Pinpoint the cell where the given text exists, returning its (X, Y) midpoint coordinate. 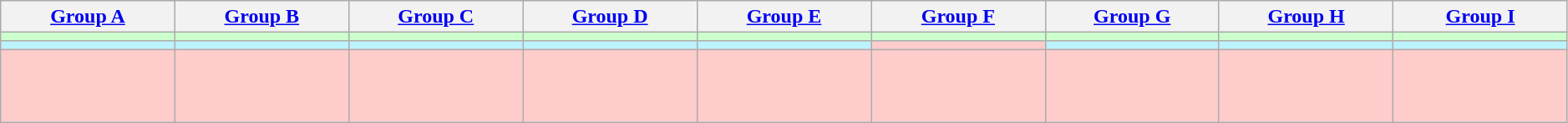
Group B (261, 17)
Group H (1306, 17)
Group G (1132, 17)
Group F (958, 17)
Group E (784, 17)
Group I (1480, 17)
Group D (610, 17)
Group A (88, 17)
Group C (436, 17)
